Scan for the cell matching the given text and deliver its [X, Y] coordinate at center. 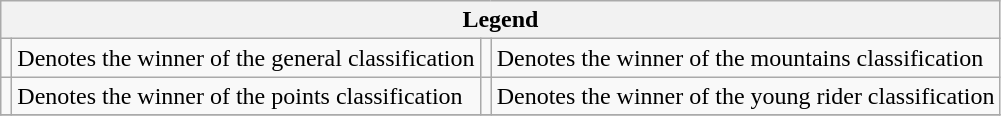
Denotes the winner of the points classification [246, 96]
Denotes the winner of the mountains classification [746, 58]
Denotes the winner of the general classification [246, 58]
Legend [500, 20]
Denotes the winner of the young rider classification [746, 96]
